Find where the given text appears and provide that cell's center as (X, Y) coordinate. 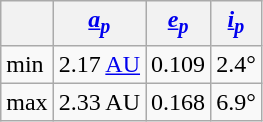
ep (178, 23)
2.33 AU (99, 102)
ip (236, 23)
2.4° (236, 64)
max (27, 102)
6.9° (236, 102)
0.109 (178, 64)
0.168 (178, 102)
ap (99, 23)
2.17 AU (99, 64)
min (27, 64)
